Return the (x, y) coordinate for the center point of the cell that contains the specified text.  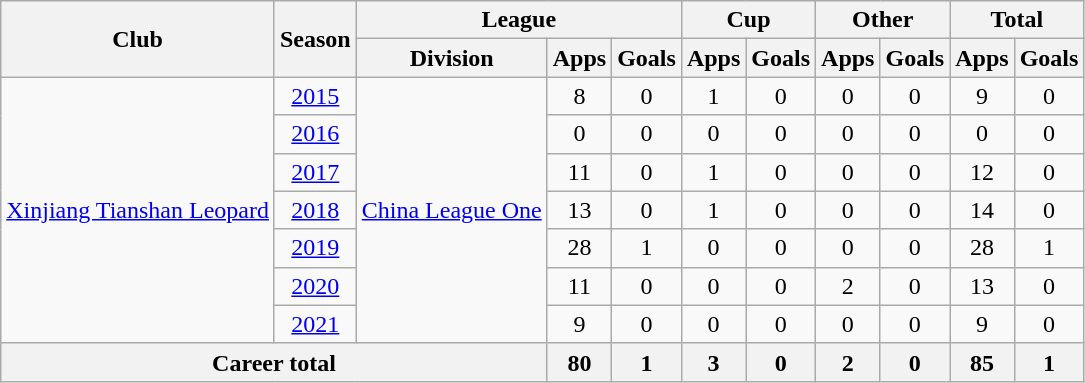
8 (579, 96)
2020 (315, 286)
14 (982, 210)
League (518, 20)
Career total (274, 362)
2015 (315, 96)
Cup (748, 20)
Club (138, 39)
Xinjiang Tianshan Leopard (138, 210)
2018 (315, 210)
80 (579, 362)
85 (982, 362)
Other (883, 20)
2021 (315, 324)
2016 (315, 134)
2019 (315, 248)
Division (452, 58)
2017 (315, 172)
Season (315, 39)
12 (982, 172)
3 (713, 362)
Total (1017, 20)
China League One (452, 210)
